Search for the cell housing the specified text and yield its [x, y] center coordinate. 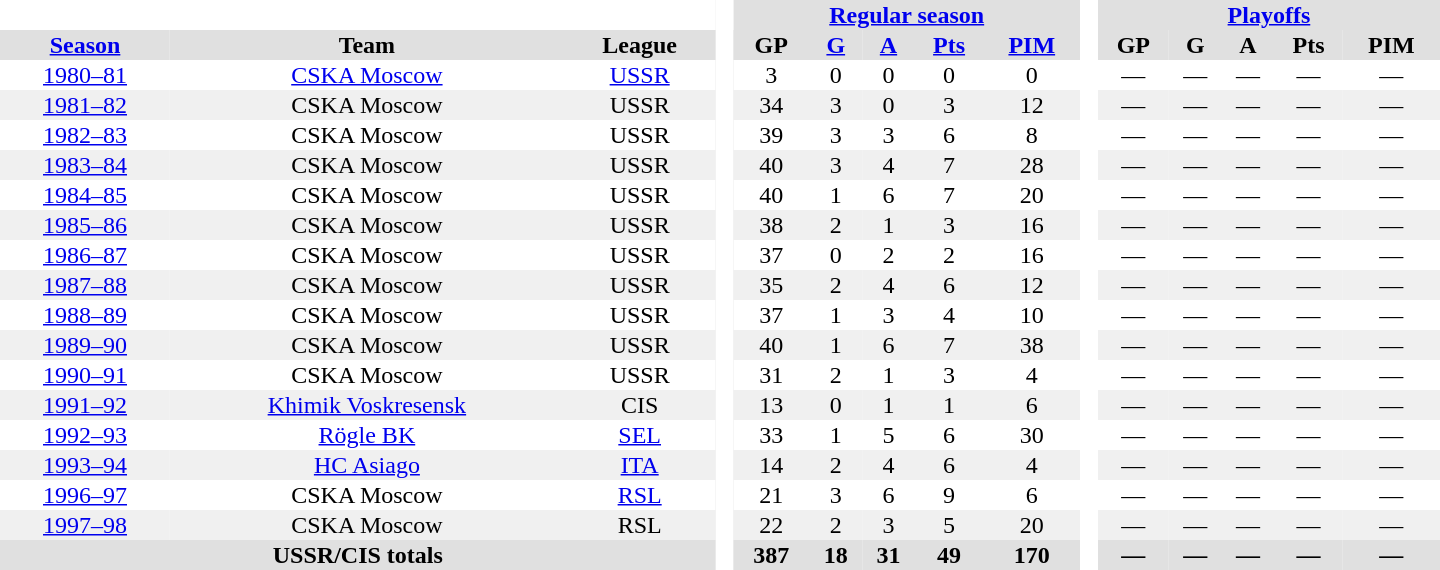
1980–81 [85, 75]
1992–93 [85, 435]
League [640, 45]
8 [1032, 135]
1989–90 [85, 345]
49 [949, 555]
1990–91 [85, 375]
1981–82 [85, 105]
1984–85 [85, 195]
1997–98 [85, 525]
34 [771, 105]
1996–97 [85, 495]
22 [771, 525]
1986–87 [85, 255]
39 [771, 135]
1991–92 [85, 405]
1982–83 [85, 135]
USSR/CIS totals [358, 555]
1988–89 [85, 315]
Khimik Voskresensk [367, 405]
ITA [640, 465]
SEL [640, 435]
HC Asiago [367, 465]
28 [1032, 165]
33 [771, 435]
387 [771, 555]
Season [85, 45]
14 [771, 465]
13 [771, 405]
10 [1032, 315]
1987–88 [85, 285]
Playoffs [1269, 15]
Regular season [906, 15]
21 [771, 495]
Team [367, 45]
1993–94 [85, 465]
30 [1032, 435]
35 [771, 285]
170 [1032, 555]
CIS [640, 405]
1983–84 [85, 165]
18 [836, 555]
1985–86 [85, 225]
Rögle BK [367, 435]
9 [949, 495]
